Locate the cell with the specified text and output its (x, y) center coordinate. 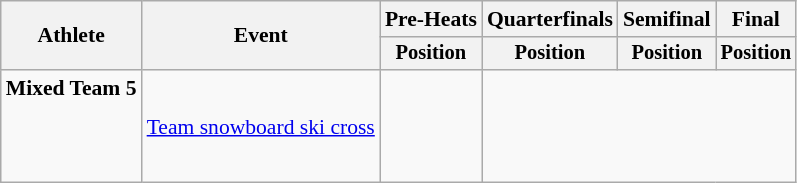
Athlete (72, 36)
Pre-Heats (431, 19)
Semifinal (667, 19)
Event (261, 36)
Team snowboard ski cross (261, 126)
Quarterfinals (550, 19)
Mixed Team 5 (72, 126)
Final (756, 19)
